Locate the cell with the specified text and output its (X, Y) center coordinate. 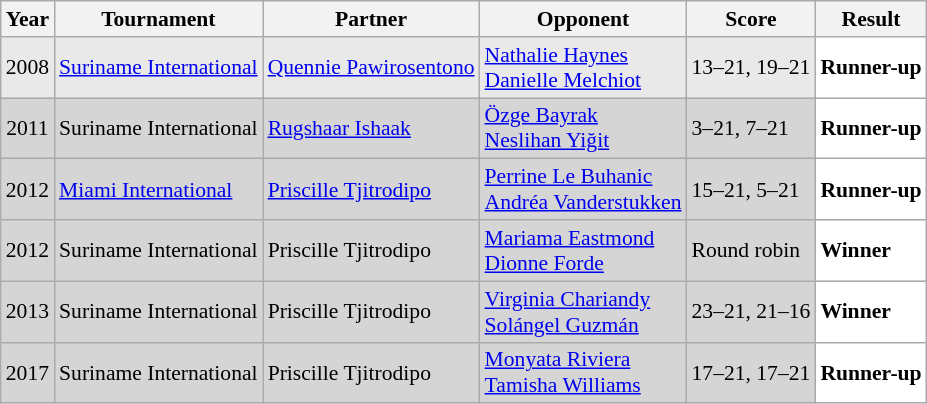
Özge Bayrak Neslihan Yiğit (584, 128)
Round robin (752, 250)
Score (752, 19)
Rugshaar Ishaak (372, 128)
Virginia Chariandy Solángel Guzmán (584, 312)
2011 (28, 128)
2008 (28, 68)
Result (870, 19)
Quennie Pawirosentono (372, 68)
Nathalie Haynes Danielle Melchiot (584, 68)
17–21, 17–21 (752, 372)
Mariama Eastmond Dionne Forde (584, 250)
15–21, 5–21 (752, 190)
23–21, 21–16 (752, 312)
Year (28, 19)
2017 (28, 372)
Partner (372, 19)
3–21, 7–21 (752, 128)
Miami International (158, 190)
Perrine Le Buhanic Andréa Vanderstukken (584, 190)
13–21, 19–21 (752, 68)
Opponent (584, 19)
2013 (28, 312)
Tournament (158, 19)
Monyata Riviera Tamisha Williams (584, 372)
